Return (X, Y) of the center of cell containing provided text 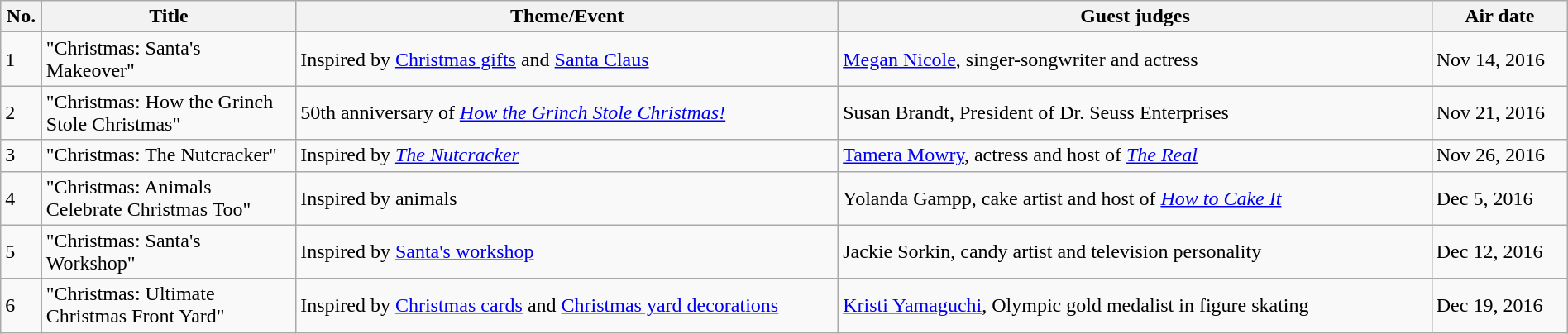
Dec 5, 2016 (1499, 198)
Guest judges (1135, 17)
Inspired by animals (567, 198)
"Christmas: Animals Celebrate Christmas Too" (169, 198)
Kristi Yamaguchi, Olympic gold medalist in figure skating (1135, 306)
"Christmas: Ultimate Christmas Front Yard" (169, 306)
Inspired by The Nutcracker (567, 155)
Inspired by Christmas gifts and Santa Claus (567, 60)
6 (22, 306)
Nov 21, 2016 (1499, 112)
Inspired by Christmas cards and Christmas yard decorations (567, 306)
Theme/Event (567, 17)
Megan Nicole, singer-songwriter and actress (1135, 60)
No. (22, 17)
Dec 19, 2016 (1499, 306)
50th anniversary of How the Grinch Stole Christmas! (567, 112)
2 (22, 112)
Susan Brandt, President of Dr. Seuss Enterprises (1135, 112)
Jackie Sorkin, candy artist and television personality (1135, 251)
Title (169, 17)
"Christmas: Santa's Makeover" (169, 60)
3 (22, 155)
1 (22, 60)
Yolanda Gampp, cake artist and host of How to Cake It (1135, 198)
"Christmas: The Nutcracker" (169, 155)
5 (22, 251)
Tamera Mowry, actress and host of The Real (1135, 155)
Inspired by Santa's workshop (567, 251)
4 (22, 198)
Dec 12, 2016 (1499, 251)
"Christmas: How the Grinch Stole Christmas" (169, 112)
Nov 14, 2016 (1499, 60)
Nov 26, 2016 (1499, 155)
"Christmas: Santa's Workshop" (169, 251)
Air date (1499, 17)
